Provide the [x, y] coordinate of the cell's center where the given text is located.  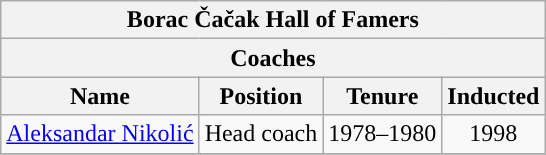
1978–1980 [382, 134]
Borac Čačak Hall of Famers [273, 20]
Name [100, 96]
Tenure [382, 96]
Position [261, 96]
1998 [494, 134]
Aleksandar Nikolić [100, 134]
Head coach [261, 134]
Inducted [494, 96]
Coaches [273, 58]
